Detect which cell encompasses the target text, then output its [X, Y] center coordinate. 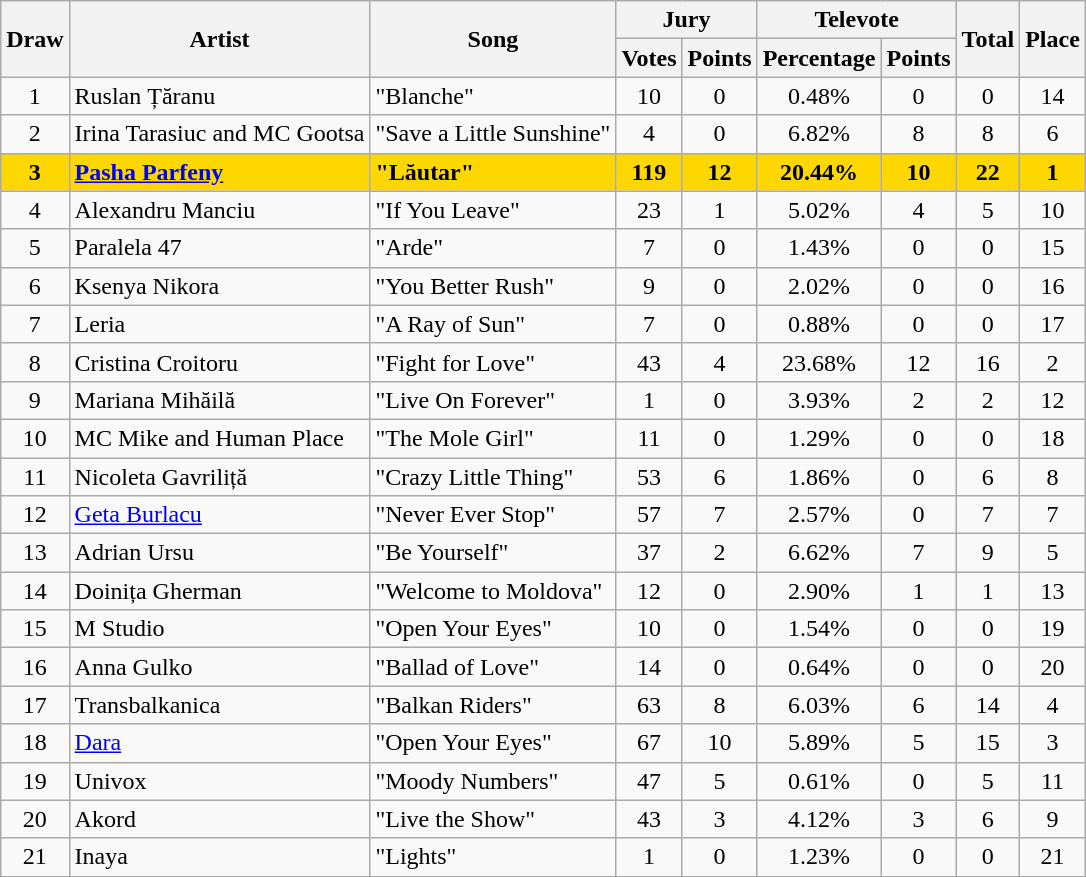
6.62% [819, 553]
"Be Yourself" [493, 553]
Leria [220, 324]
Televote [856, 20]
"Crazy Little Thing" [493, 477]
Geta Burlacu [220, 515]
5.89% [819, 743]
Univox [220, 781]
MC Mike and Human Place [220, 438]
0.48% [819, 96]
0.61% [819, 781]
Percentage [819, 58]
2.02% [819, 286]
1.86% [819, 477]
6.03% [819, 705]
119 [649, 172]
0.88% [819, 324]
57 [649, 515]
Irina Tarasiuc and MC Gootsa [220, 134]
Adrian Ursu [220, 553]
Place [1053, 39]
Paralela 47 [220, 248]
Votes [649, 58]
20.44% [819, 172]
3.93% [819, 400]
22 [988, 172]
37 [649, 553]
Ruslan Țăranu [220, 96]
Cristina Croitoru [220, 362]
"If You Leave" [493, 210]
M Studio [220, 629]
53 [649, 477]
Dara [220, 743]
"Save a Little Sunshine" [493, 134]
23 [649, 210]
1.29% [819, 438]
"Lights" [493, 857]
47 [649, 781]
Inaya [220, 857]
67 [649, 743]
Draw [35, 39]
"Live the Show" [493, 819]
Song [493, 39]
4.12% [819, 819]
"Moody Numbers" [493, 781]
Ksenya Nikora [220, 286]
23.68% [819, 362]
Akord [220, 819]
6.82% [819, 134]
"Live On Forever" [493, 400]
Doinița Gherman [220, 591]
63 [649, 705]
"Ballad of Love" [493, 667]
Anna Gulko [220, 667]
"The Mole Girl" [493, 438]
Nicoleta Gavriliță [220, 477]
"Arde" [493, 248]
Alexandru Manciu [220, 210]
"Blanche" [493, 96]
"Lăutar" [493, 172]
Artist [220, 39]
2.57% [819, 515]
1.54% [819, 629]
2.90% [819, 591]
1.23% [819, 857]
5.02% [819, 210]
Jury [686, 20]
Mariana Mihăilă [220, 400]
Pasha Parfeny [220, 172]
Transbalkanica [220, 705]
1.43% [819, 248]
"You Better Rush" [493, 286]
"A Ray of Sun" [493, 324]
0.64% [819, 667]
"Welcome to Moldova" [493, 591]
"Balkan Riders" [493, 705]
Total [988, 39]
"Never Ever Stop" [493, 515]
"Fight for Love" [493, 362]
